Capture the cell that displays the provided text and extract its (X, Y) central coordinate. 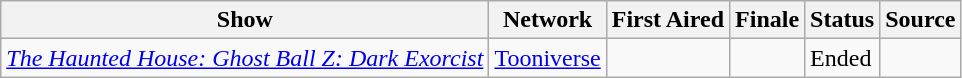
First Aired (668, 20)
Tooniverse (548, 58)
Source (920, 20)
Finale (768, 20)
Show (245, 20)
The Haunted House: Ghost Ball Z: Dark Exorcist (245, 58)
Network (548, 20)
Status (842, 20)
Ended (842, 58)
